Extract the (x, y) coordinate from the center of the cell holding the provided text.  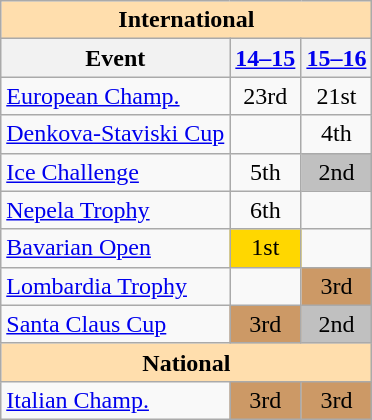
Italian Champ. (116, 400)
Ice Challenge (116, 172)
4th (336, 134)
Lombardia Trophy (116, 286)
National (186, 362)
23rd (266, 96)
1st (266, 248)
15–16 (336, 58)
European Champ. (116, 96)
6th (266, 210)
Denkova-Staviski Cup (116, 134)
Bavarian Open (116, 248)
International (186, 20)
14–15 (266, 58)
21st (336, 96)
Nepela Trophy (116, 210)
Event (116, 58)
5th (266, 172)
Santa Claus Cup (116, 324)
